Find where the given text appears and provide that cell's center as (x, y) coordinate. 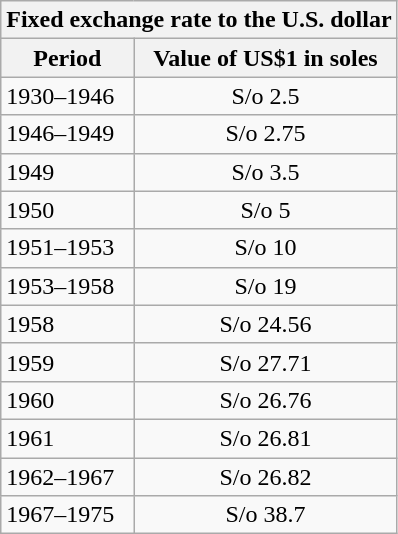
S/o 27.71 (266, 362)
S/o 26.82 (266, 477)
S/o 19 (266, 286)
S/o 2.5 (266, 96)
Period (68, 58)
1967–1975 (68, 515)
1950 (68, 210)
1962–1967 (68, 477)
S/o 38.7 (266, 515)
S/o 5 (266, 210)
1960 (68, 400)
Value of US$1 in soles (266, 58)
S/o 24.56 (266, 324)
1953–1958 (68, 286)
Fixed exchange rate to the U.S. dollar (199, 20)
1946–1949 (68, 134)
1951–1953 (68, 248)
1930–1946 (68, 96)
S/o 10 (266, 248)
S/o 2.75 (266, 134)
S/o 26.81 (266, 438)
S/o 3.5 (266, 172)
1961 (68, 438)
1949 (68, 172)
S/o 26.76 (266, 400)
1959 (68, 362)
1958 (68, 324)
